Scan for the cell matching the given text and deliver its (x, y) coordinate at center. 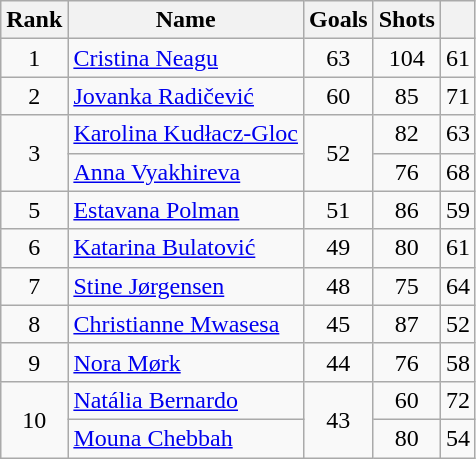
9 (34, 362)
51 (338, 210)
Jovanka Radičević (186, 96)
10 (34, 419)
104 (406, 58)
Shots (406, 20)
8 (34, 324)
54 (458, 438)
1 (34, 58)
Goals (338, 20)
85 (406, 96)
Stine Jørgensen (186, 286)
3 (34, 153)
Rank (34, 20)
5 (34, 210)
Nora Mørk (186, 362)
68 (458, 172)
Karolina Kudłacz-Gloc (186, 134)
Name (186, 20)
2 (34, 96)
71 (458, 96)
72 (458, 400)
44 (338, 362)
86 (406, 210)
43 (338, 419)
Anna Vyakhireva (186, 172)
48 (338, 286)
64 (458, 286)
59 (458, 210)
7 (34, 286)
87 (406, 324)
82 (406, 134)
Christianne Mwasesa (186, 324)
Katarina Bulatović (186, 248)
49 (338, 248)
75 (406, 286)
Natália Bernardo (186, 400)
Cristina Neagu (186, 58)
58 (458, 362)
6 (34, 248)
45 (338, 324)
Mouna Chebbah (186, 438)
Estavana Polman (186, 210)
